Detect which cell encompasses the target text, then output its (X, Y) center coordinate. 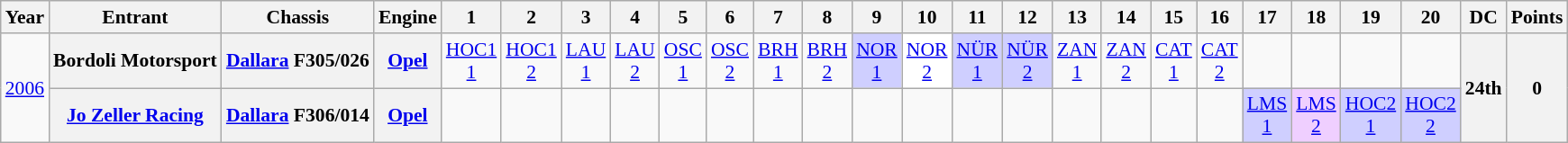
18 (1316, 17)
3 (586, 17)
CAT1 (1173, 61)
ZAN2 (1126, 61)
13 (1077, 17)
9 (877, 17)
LMS1 (1267, 115)
8 (827, 17)
NÜR2 (1027, 61)
CAT2 (1220, 61)
16 (1220, 17)
DC (1483, 17)
12 (1027, 17)
LMS2 (1316, 115)
19 (1372, 17)
NÜR1 (977, 61)
2 (532, 17)
0 (1537, 88)
11 (977, 17)
HOC12 (532, 61)
17 (1267, 17)
14 (1126, 17)
HOC22 (1431, 115)
BRH2 (827, 61)
NOR2 (927, 61)
Engine (407, 17)
BRH1 (779, 61)
2006 (25, 88)
ZAN1 (1077, 61)
4 (634, 17)
Jo Zeller Racing (135, 115)
OSC1 (683, 61)
6 (730, 17)
Points (1537, 17)
10 (927, 17)
5 (683, 17)
OSC2 (730, 61)
24th (1483, 88)
HOC21 (1372, 115)
Bordoli Motorsport (135, 61)
Dallara F306/014 (297, 115)
Dallara F305/026 (297, 61)
7 (779, 17)
Entrant (135, 17)
LAU2 (634, 61)
LAU1 (586, 61)
1 (472, 17)
Year (25, 17)
HOC11 (472, 61)
15 (1173, 17)
NOR1 (877, 61)
Chassis (297, 17)
20 (1431, 17)
